Scan for the cell matching the given text and deliver its [x, y] coordinate at center. 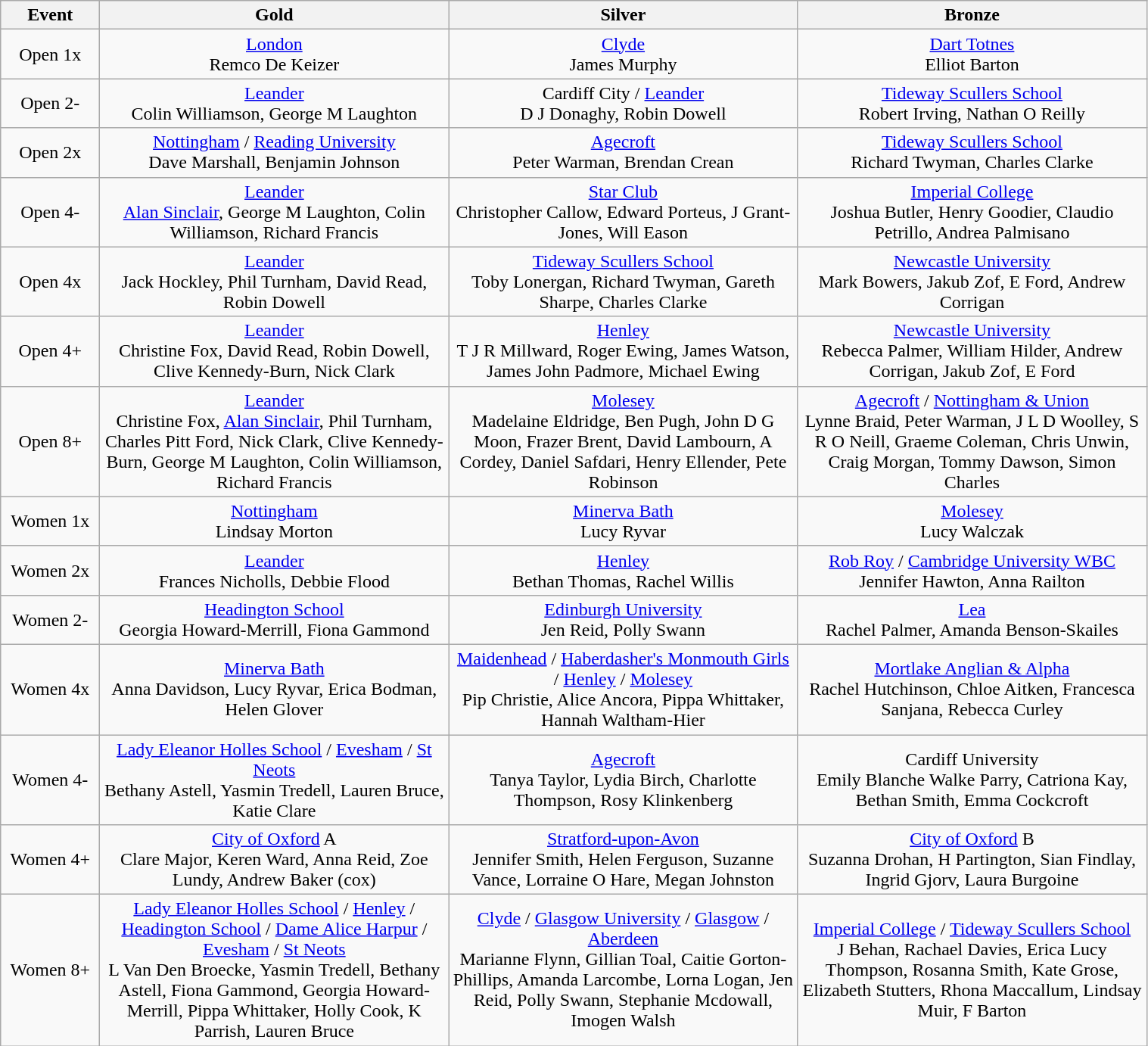
Open 4x [50, 282]
Edinburgh UniversityJen Reid, Polly Swann [624, 619]
Cardiff City / LeanderD J Donaghy, Robin Dowell [624, 103]
Maidenhead / Haberdasher's Monmouth Girls / Henley / MoleseyPip Christie, Alice Ancora, Pippa Whittaker, Hannah Waltham-Hier [624, 689]
Lea Rachel Palmer, Amanda Benson-Skailes [972, 619]
Imperial College Joshua Butler, Henry Goodier, Claudio Petrillo, Andrea Palmisano [972, 212]
Leander Colin Williamson, George M Laughton [274, 103]
MoleseyMadelaine Eldridge, Ben Pugh, John D G Moon, Frazer Brent, David Lambourn, A Cordey, Daniel Safdari, Henry Ellender, Pete Robinson [624, 441]
Open 2x [50, 153]
Rob Roy / Cambridge University WBC Jennifer Hawton, Anna Railton [972, 571]
Open 1x [50, 54]
LeanderAlan Sinclair, George M Laughton, Colin Williamson, Richard Francis [274, 212]
Newcastle University Rebecca Palmer, William Hilder, Andrew Corrigan, Jakub Zof, E Ford [972, 351]
Women 8+ [50, 970]
Mortlake Anglian & Alpha Rachel Hutchinson, Chloe Aitken, Francesca Sanjana, Rebecca Curley [972, 689]
Gold [274, 15]
Silver [624, 15]
Star Club Christopher Callow, Edward Porteus, J Grant-Jones, Will Eason [624, 212]
Women 4x [50, 689]
Headington SchoolGeorgia Howard-Merrill, Fiona Gammond [274, 619]
Stratford-upon-Avon Jennifer Smith, Helen Ferguson, Suzanne Vance, Lorraine O Hare, Megan Johnston [624, 860]
Tideway Scullers School Richard Twyman, Charles Clarke [972, 153]
Dart Totnes Elliot Barton [972, 54]
Tideway Scullers School Robert Irving, Nathan O Reilly [972, 103]
City of Oxford AClare Major, Keren Ward, Anna Reid, Zoe Lundy, Andrew Baker (cox) [274, 860]
Open 2- [50, 103]
Open 8+ [50, 441]
LondonRemco De Keizer [274, 54]
Lady Eleanor Holles School / Evesham / St NeotsBethany Astell, Yasmin Tredell, Lauren Bruce, Katie Clare [274, 780]
Bronze [972, 15]
Open 4- [50, 212]
ClydeJames Murphy [624, 54]
Women 2x [50, 571]
Open 4+ [50, 351]
Women 2- [50, 619]
Women 4- [50, 780]
NottinghamLindsay Morton [274, 521]
LeanderJack Hockley, Phil Turnham, David Read, Robin Dowell [274, 282]
Cardiff University Emily Blanche Walke Parry, Catriona Kay, Bethan Smith, Emma Cockcroft [972, 780]
Event [50, 15]
Molesey Lucy Walczak [972, 521]
Agecroft Tanya Taylor, Lydia Birch, Charlotte Thompson, Rosy Klinkenberg [624, 780]
Leander Christine Fox, David Read, Robin Dowell, Clive Kennedy-Burn, Nick Clark [274, 351]
Nottingham / Reading UniversityDave Marshall, Benjamin Johnson [274, 153]
HenleyBethan Thomas, Rachel Willis [624, 571]
Women 4+ [50, 860]
Tideway Scullers SchoolToby Lonergan, Richard Twyman, Gareth Sharpe, Charles Clarke [624, 282]
Agecroft Peter Warman, Brendan Crean [624, 153]
Minerva BathLucy Ryvar [624, 521]
Newcastle University Mark Bowers, Jakub Zof, E Ford, Andrew Corrigan [972, 282]
Minerva BathAnna Davidson, Lucy Ryvar, Erica Bodman, Helen Glover [274, 689]
LeanderFrances Nicholls, Debbie Flood [274, 571]
Women 1x [50, 521]
Henley T J R Millward, Roger Ewing, James Watson, James John Padmore, Michael Ewing [624, 351]
City of Oxford B Suzanna Drohan, H Partington, Sian Findlay, Ingrid Gjorv, Laura Burgoine [972, 860]
